Scan for the cell matching the given text and deliver its [x, y] coordinate at center. 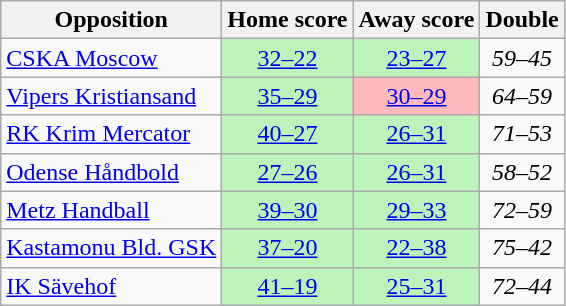
Kastamonu Bld. GSK [112, 248]
27–26 [288, 172]
71–53 [522, 134]
RK Krim Mercator [112, 134]
32–22 [288, 58]
Vipers Kristiansand [112, 96]
41–19 [288, 286]
35–29 [288, 96]
IK Sävehof [112, 286]
30–29 [416, 96]
29–33 [416, 210]
Opposition [112, 20]
Away score [416, 20]
CSKA Moscow [112, 58]
72–44 [522, 286]
39–30 [288, 210]
Home score [288, 20]
Odense Håndbold [112, 172]
Metz Handball [112, 210]
40–27 [288, 134]
Double [522, 20]
23–27 [416, 58]
25–31 [416, 286]
22–38 [416, 248]
37–20 [288, 248]
64–59 [522, 96]
59–45 [522, 58]
58–52 [522, 172]
75–42 [522, 248]
72–59 [522, 210]
